Scan for the cell matching the given text and deliver its [X, Y] coordinate at center. 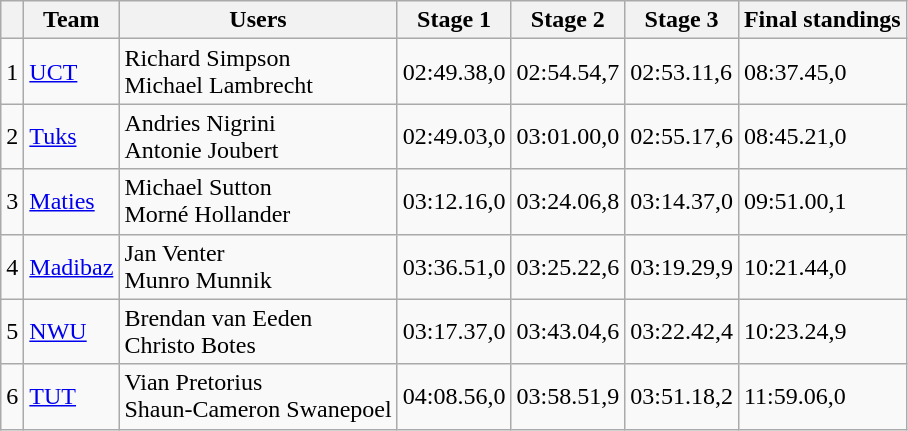
Jan Venter Munro Munnik [258, 266]
UCT [72, 72]
Madibaz [72, 266]
03:12.16,0 [454, 202]
02:55.17,6 [682, 136]
03:14.37,0 [682, 202]
2 [12, 136]
5 [12, 332]
Andries NigriniAntonie Joubert [258, 136]
Maties [72, 202]
Stage 3 [682, 20]
11:59.06,0 [822, 396]
03:25.22,6 [568, 266]
Stage 1 [454, 20]
03:22.42,4 [682, 332]
08:45.21,0 [822, 136]
4 [12, 266]
03:24.06,8 [568, 202]
03:17.37,0 [454, 332]
02:49.03,0 [454, 136]
Michael Sutton Morné Hollander [258, 202]
03:01.00,0 [568, 136]
TUT [72, 396]
Brendan van Eeden Christo Botes [258, 332]
NWU [72, 332]
02:54.54,7 [568, 72]
10:21.44,0 [822, 266]
Tuks [72, 136]
10:23.24,9 [822, 332]
Vian Pretorius Shaun-Cameron Swanepoel [258, 396]
Richard SimpsonMichael Lambrecht [258, 72]
03:36.51,0 [454, 266]
04:08.56,0 [454, 396]
08:37.45,0 [822, 72]
Stage 2 [568, 20]
02:53.11,6 [682, 72]
Team [72, 20]
02:49.38,0 [454, 72]
03:19.29,9 [682, 266]
09:51.00,1 [822, 202]
Users [258, 20]
03:43.04,6 [568, 332]
03:51.18,2 [682, 396]
03:58.51,9 [568, 396]
Final standings [822, 20]
6 [12, 396]
3 [12, 202]
1 [12, 72]
